Provide the (x, y) coordinate of the cell's center where the given text is located.  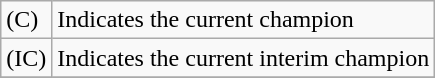
Indicates the current champion (244, 20)
(IC) (26, 58)
(C) (26, 20)
Indicates the current interim champion (244, 58)
